Pinpoint the cell where the given text exists, returning its [X, Y] midpoint coordinate. 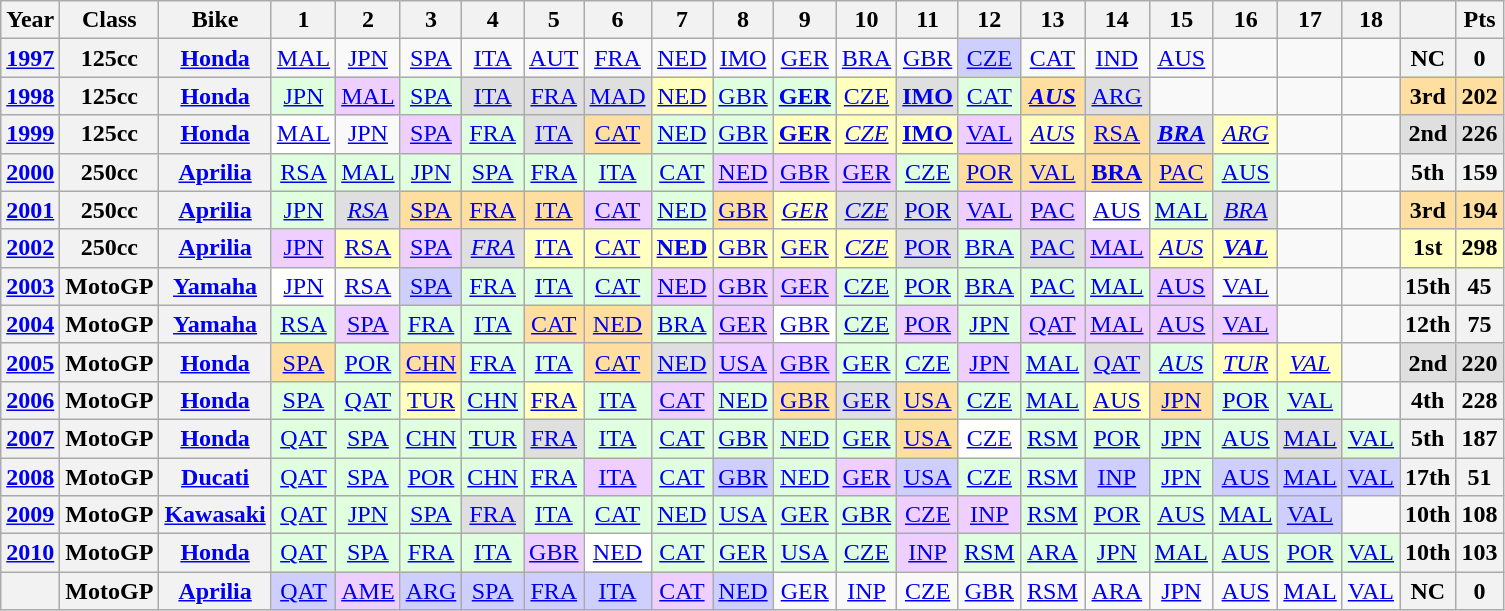
Year [30, 20]
14 [1117, 20]
3 [431, 20]
2004 [30, 324]
1998 [30, 96]
2002 [30, 248]
2008 [30, 477]
2001 [30, 210]
108 [1480, 515]
2 [368, 20]
9 [804, 20]
2003 [30, 286]
Bike [215, 20]
7 [682, 20]
6 [618, 20]
8 [743, 20]
18 [1370, 20]
2007 [30, 438]
10 [866, 20]
1 [303, 20]
159 [1480, 172]
AME [368, 591]
2000 [30, 172]
2010 [30, 553]
12th [1428, 324]
45 [1480, 286]
51 [1480, 477]
MAD [618, 96]
2005 [30, 362]
2009 [30, 515]
103 [1480, 553]
17th [1428, 477]
IND [1117, 58]
187 [1480, 438]
194 [1480, 210]
Class [110, 20]
AUT [554, 58]
298 [1480, 248]
11 [928, 20]
5 [554, 20]
13 [1052, 20]
202 [1480, 96]
Pts [1480, 20]
12 [989, 20]
1st [1428, 248]
Ducati [215, 477]
15th [1428, 286]
2006 [30, 400]
4th [1428, 400]
1997 [30, 58]
16 [1245, 20]
226 [1480, 134]
1999 [30, 134]
15 [1181, 20]
4 [493, 20]
75 [1480, 324]
228 [1480, 400]
17 [1310, 20]
Kawasaki [215, 515]
220 [1480, 362]
